Identify which cell holds the provided text, then report its (x, y) central coordinate. 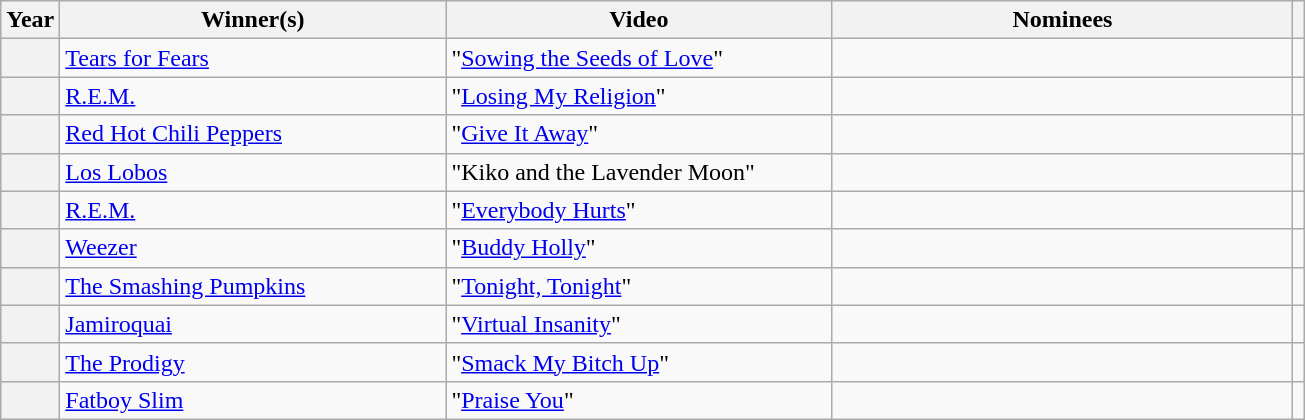
Nominees (1062, 20)
"Losing My Religion" (639, 96)
Fatboy Slim (253, 400)
The Prodigy (253, 362)
"Praise You" (639, 400)
"Smack My Bitch Up" (639, 362)
"Sowing the Seeds of Love" (639, 58)
Year (30, 20)
Weezer (253, 248)
Winner(s) (253, 20)
"Buddy Holly" (639, 248)
"Virtual Insanity" (639, 324)
Jamiroquai (253, 324)
The Smashing Pumpkins (253, 286)
Los Lobos (253, 172)
"Kiko and the Lavender Moon" (639, 172)
Red Hot Chili Peppers (253, 134)
"Tonight, Tonight" (639, 286)
Video (639, 20)
"Give It Away" (639, 134)
Tears for Fears (253, 58)
"Everybody Hurts" (639, 210)
